From the cell containing the given text, extract its center point as [x, y] coordinate. 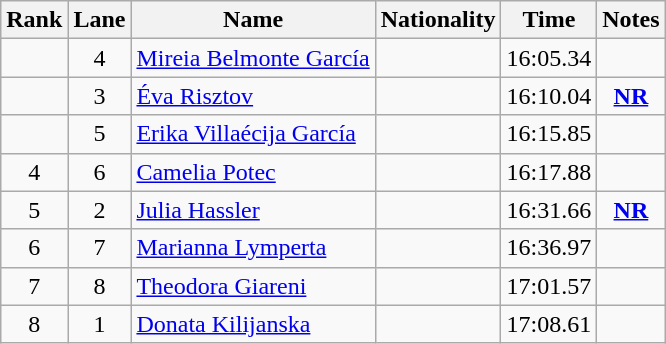
2 [100, 210]
3 [100, 96]
16:31.66 [549, 210]
Erika Villaécija García [253, 134]
Julia Hassler [253, 210]
Time [549, 20]
16:17.88 [549, 172]
Marianna Lymperta [253, 248]
16:36.97 [549, 248]
16:10.04 [549, 96]
17:08.61 [549, 324]
Mireia Belmonte García [253, 58]
16:15.85 [549, 134]
Rank [34, 20]
17:01.57 [549, 286]
Theodora Giareni [253, 286]
Nationality [438, 20]
Lane [100, 20]
Éva Risztov [253, 96]
Name [253, 20]
Donata Kilijanska [253, 324]
Camelia Potec [253, 172]
16:05.34 [549, 58]
1 [100, 324]
Notes [631, 20]
